Detect which cell encompasses the target text, then output its [X, Y] center coordinate. 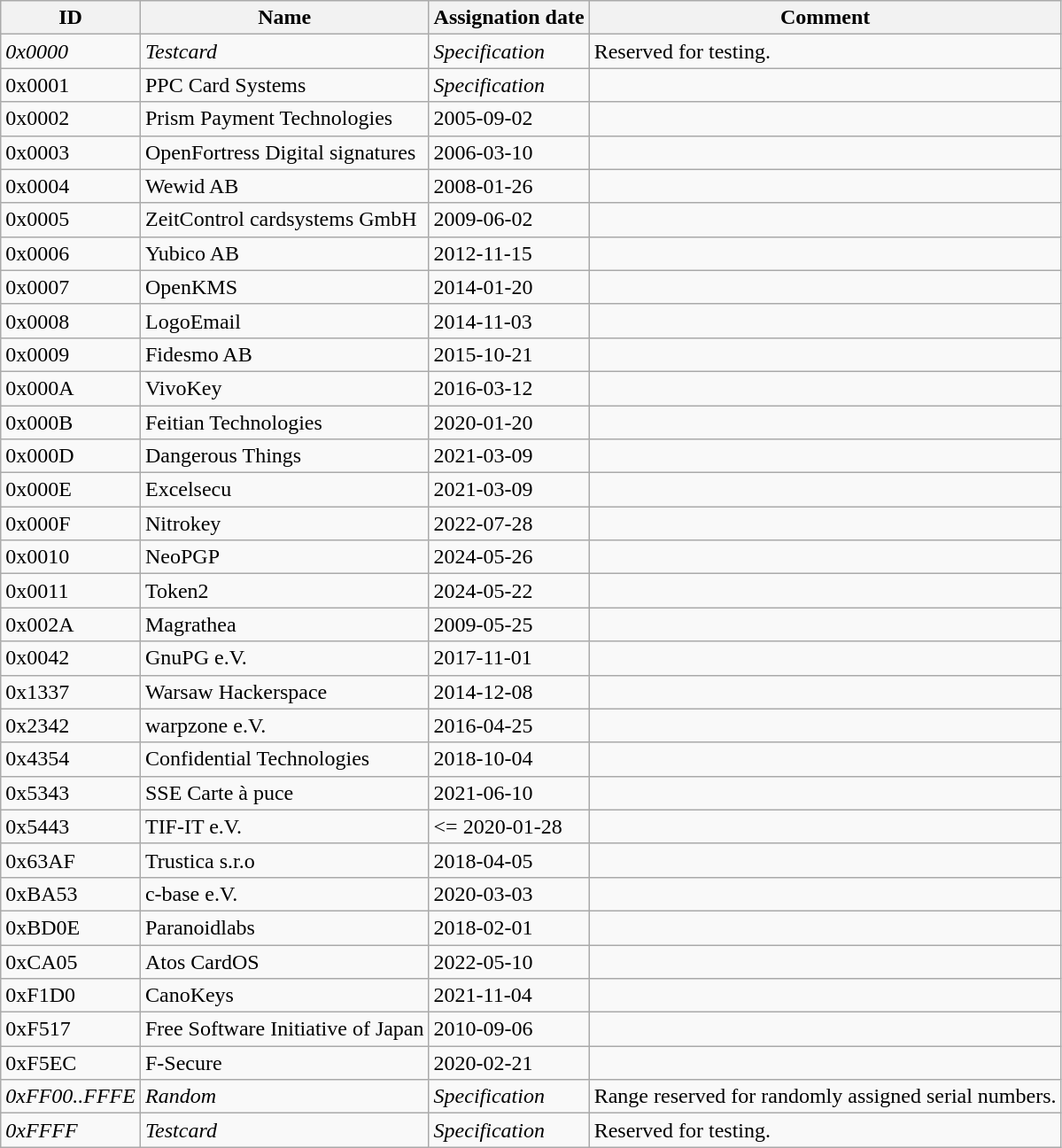
0x63AF [71, 860]
2005-09-02 [508, 119]
0x4354 [71, 759]
Wewid AB [284, 186]
TIF-IT e.V. [284, 826]
2014-11-03 [508, 321]
0xF1D0 [71, 996]
LogoEmail [284, 321]
2022-05-10 [508, 961]
Free Software Initiative of Japan [284, 1029]
OpenFortress Digital signatures [284, 152]
Warsaw Hackerspace [284, 692]
0xF517 [71, 1029]
c-base e.V. [284, 894]
0x0007 [71, 287]
0x000E [71, 490]
Magrathea [284, 624]
warpzone e.V. [284, 725]
ZeitControl cardsystems GmbH [284, 220]
2024-05-22 [508, 591]
2009-05-25 [508, 624]
2024-05-26 [508, 557]
2017-11-01 [508, 658]
Comment [826, 18]
2006-03-10 [508, 152]
0x000A [71, 388]
Dangerous Things [284, 456]
Assignation date [508, 18]
2022-07-28 [508, 524]
0x0005 [71, 220]
0x1337 [71, 692]
Yubico AB [284, 253]
Feitian Technologies [284, 423]
0x0006 [71, 253]
Name [284, 18]
CanoKeys [284, 996]
0x5443 [71, 826]
Fidesmo AB [284, 354]
2014-01-20 [508, 287]
0x0004 [71, 186]
0x0008 [71, 321]
0xBA53 [71, 894]
Nitrokey [284, 524]
SSE Carte à puce [284, 793]
0x000D [71, 456]
Token2 [284, 591]
2009-06-02 [508, 220]
Prism Payment Technologies [284, 119]
0x0042 [71, 658]
Confidential Technologies [284, 759]
2016-04-25 [508, 725]
F-Secure [284, 1063]
2012-11-15 [508, 253]
<= 2020-01-28 [508, 826]
2008-01-26 [508, 186]
0x0001 [71, 85]
0x0002 [71, 119]
Random [284, 1097]
0x0003 [71, 152]
0x000B [71, 423]
PPC Card Systems [284, 85]
Atos CardOS [284, 961]
2016-03-12 [508, 388]
0xBD0E [71, 927]
Excelsecu [284, 490]
2021-11-04 [508, 996]
2020-01-20 [508, 423]
0x0000 [71, 51]
VivoKey [284, 388]
0xFF00..FFFE [71, 1097]
2020-02-21 [508, 1063]
OpenKMS [284, 287]
0x2342 [71, 725]
0xCA05 [71, 961]
2018-02-01 [508, 927]
0xFFFF [71, 1130]
0x5343 [71, 793]
0x002A [71, 624]
Range reserved for randomly assigned serial numbers. [826, 1097]
0x0009 [71, 354]
2015-10-21 [508, 354]
0x000F [71, 524]
GnuPG e.V. [284, 658]
2018-10-04 [508, 759]
ID [71, 18]
0x0011 [71, 591]
2018-04-05 [508, 860]
2020-03-03 [508, 894]
2021-06-10 [508, 793]
0xF5EC [71, 1063]
Trustica s.r.o [284, 860]
2014-12-08 [508, 692]
NeoPGP [284, 557]
Paranoidlabs [284, 927]
0x0010 [71, 557]
2010-09-06 [508, 1029]
